Return [x, y] of the center of cell containing provided text 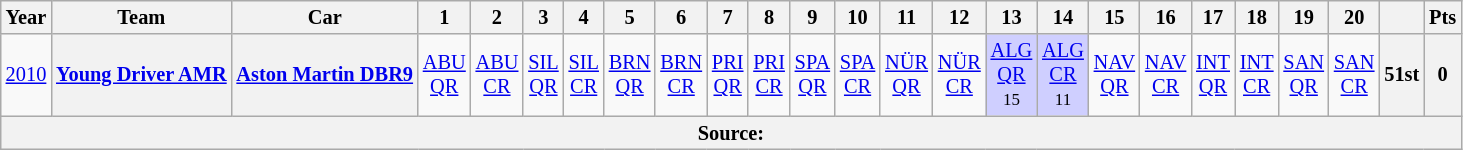
13 [1012, 17]
2010 [26, 75]
SANQR [1303, 75]
17 [1213, 17]
12 [960, 17]
NAVQR [1114, 75]
20 [1354, 17]
NÜRQR [906, 75]
BRNQR [630, 75]
ALGQR15 [1012, 75]
NAVCR [1166, 75]
1 [444, 17]
PRIQR [728, 75]
11 [906, 17]
ABUCR [498, 75]
BRNCR [681, 75]
18 [1257, 17]
SILCR [584, 75]
14 [1063, 17]
ABUQR [444, 75]
Young Driver AMR [141, 75]
SILQR [543, 75]
16 [1166, 17]
0 [1442, 75]
ALGCR11 [1063, 75]
Car [325, 17]
Team [141, 17]
15 [1114, 17]
19 [1303, 17]
Source: [731, 133]
INTQR [1213, 75]
SANCR [1354, 75]
2 [498, 17]
8 [768, 17]
6 [681, 17]
NÜRCR [960, 75]
9 [812, 17]
SPAQR [812, 75]
5 [630, 17]
SPACR [858, 75]
Pts [1442, 17]
7 [728, 17]
Aston Martin DBR9 [325, 75]
4 [584, 17]
PRICR [768, 75]
Year [26, 17]
10 [858, 17]
INTCR [1257, 75]
3 [543, 17]
51st [1402, 75]
